Provide the [x, y] coordinate of the cell's center where the given text is located.  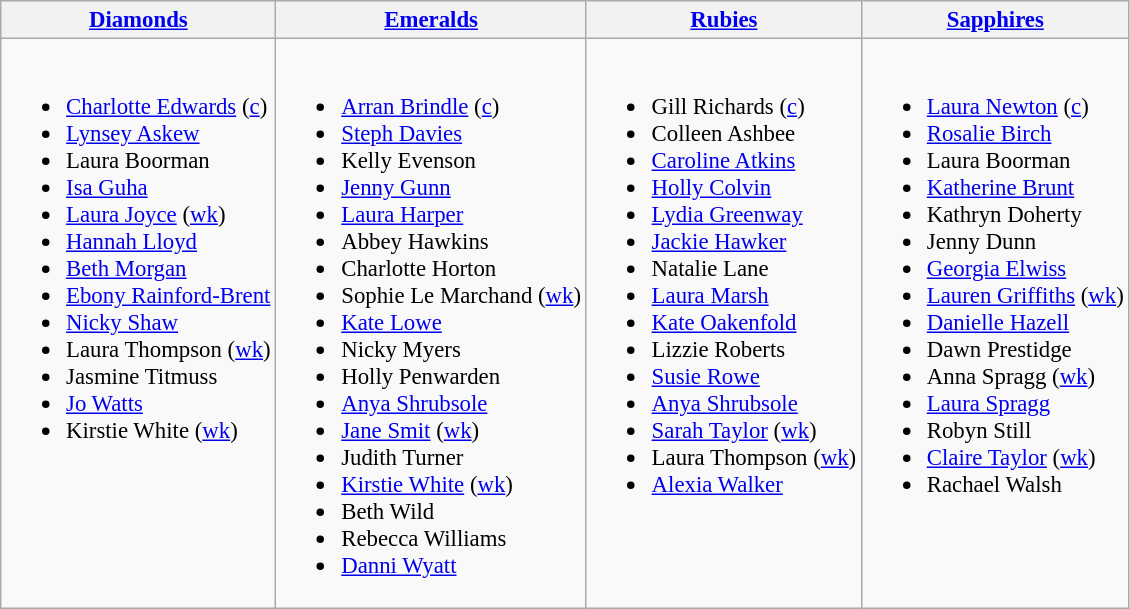
Rubies [724, 20]
Emeralds [431, 20]
Sapphires [995, 20]
Diamonds [138, 20]
